Locate the cell with the specified text and output its (X, Y) center coordinate. 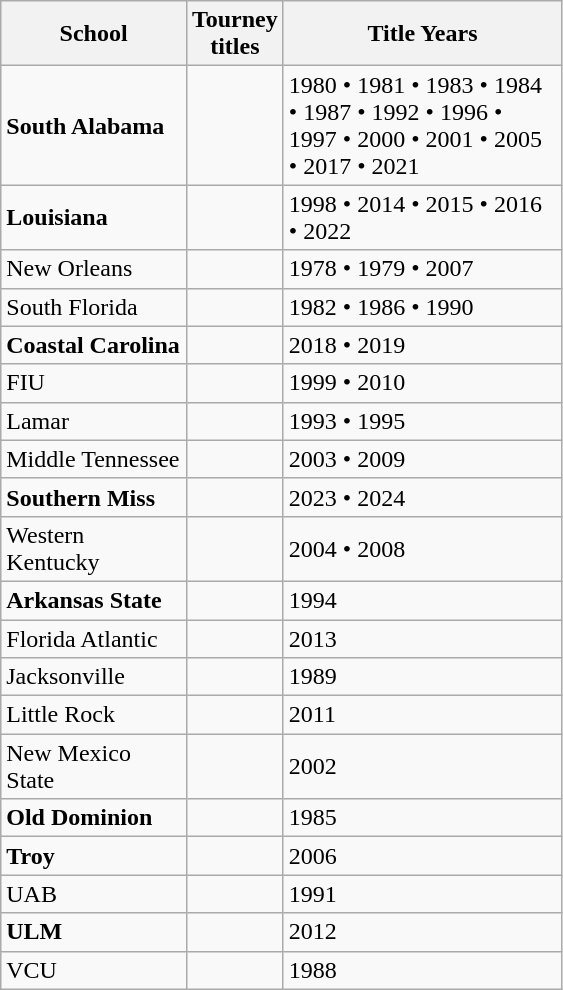
Florida Atlantic (94, 639)
UAB (94, 894)
Jacksonville (94, 677)
New Orleans (94, 269)
2011 (422, 715)
Little Rock (94, 715)
Middle Tennessee (94, 459)
2023 • 2024 (422, 497)
1989 (422, 677)
Lamar (94, 421)
Title Years (422, 34)
2018 • 2019 (422, 345)
2006 (422, 856)
1982 • 1986 • 1990 (422, 307)
Western Kentucky (94, 548)
South Florida (94, 307)
School (94, 34)
1999 • 2010 (422, 383)
1991 (422, 894)
2013 (422, 639)
Coastal Carolina (94, 345)
2004 • 2008 (422, 548)
2003 • 2009 (422, 459)
Old Dominion (94, 818)
Southern Miss (94, 497)
1978 • 1979 • 2007 (422, 269)
1988 (422, 970)
1993 • 1995 (422, 421)
2012 (422, 932)
New Mexico State (94, 766)
South Alabama (94, 126)
Arkansas State (94, 600)
1998 • 2014 • 2015 • 2016 • 2022 (422, 218)
ULM (94, 932)
2002 (422, 766)
1994 (422, 600)
1985 (422, 818)
Troy (94, 856)
Tourneytitles (234, 34)
VCU (94, 970)
FIU (94, 383)
Louisiana (94, 218)
1980 • 1981 • 1983 • 1984 • 1987 • 1992 • 1996 • 1997 • 2000 • 2001 • 2005 • 2017 • 2021 (422, 126)
